Provide the [X, Y] coordinate of the cell's center where the given text is located.  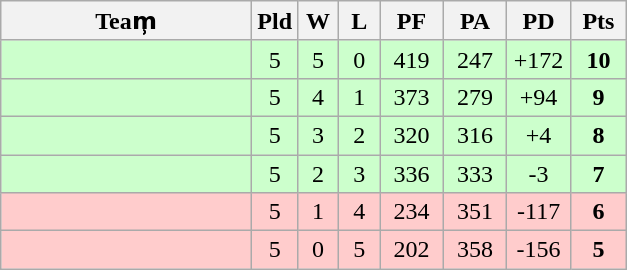
419 [412, 59]
10 [598, 59]
316 [475, 135]
+4 [539, 135]
351 [475, 212]
Team̹̹ [126, 21]
9 [598, 97]
+94 [539, 97]
-156 [539, 250]
-117 [539, 212]
Pld [275, 21]
7 [598, 173]
358 [475, 250]
333 [475, 173]
247 [475, 59]
373 [412, 97]
PD [539, 21]
336 [412, 173]
+172 [539, 59]
-3 [539, 173]
6 [598, 212]
320 [412, 135]
279 [475, 97]
L [360, 21]
Pts [598, 21]
202 [412, 250]
W [318, 21]
8 [598, 135]
PA [475, 21]
PF [412, 21]
234 [412, 212]
